Extract the [X, Y] coordinate from the center of the cell holding the provided text.  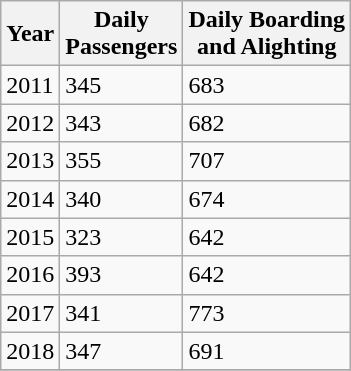
2011 [30, 85]
2013 [30, 161]
345 [122, 85]
2017 [30, 313]
674 [267, 199]
2012 [30, 123]
355 [122, 161]
2016 [30, 275]
347 [122, 351]
343 [122, 123]
682 [267, 123]
393 [122, 275]
341 [122, 313]
773 [267, 313]
DailyPassengers [122, 34]
2015 [30, 237]
683 [267, 85]
2014 [30, 199]
2018 [30, 351]
340 [122, 199]
Year [30, 34]
323 [122, 237]
Daily Boardingand Alighting [267, 34]
707 [267, 161]
691 [267, 351]
